Return the [x, y] coordinate for the center point of the cell that contains the specified text.  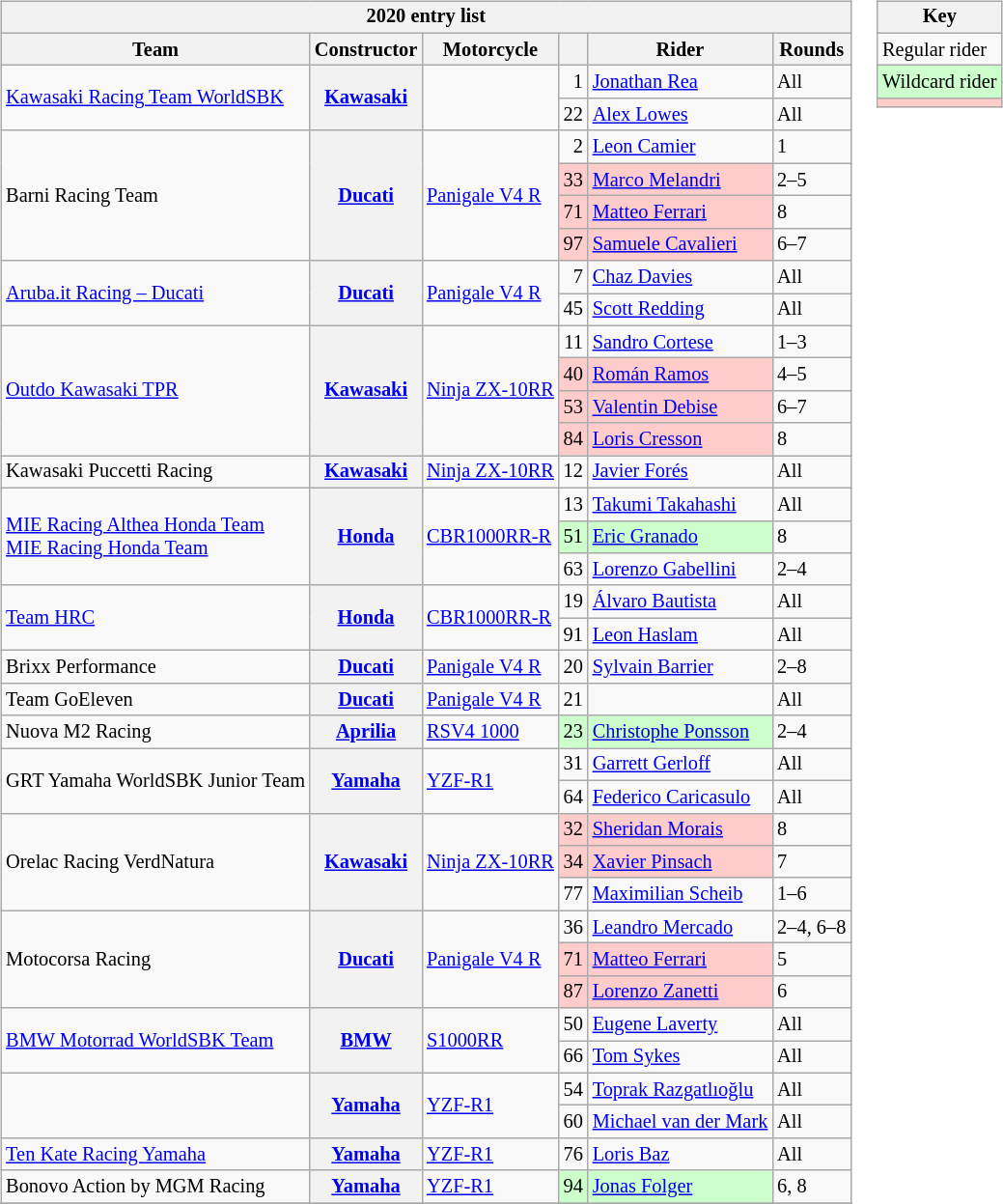
MIE Racing Althea Honda TeamMIE Racing Honda Team [155, 537]
Team HRC [155, 618]
12 [573, 472]
11 [573, 342]
22 [573, 115]
Nuova M2 Racing [155, 732]
40 [573, 375]
S1000RR [490, 1041]
Regular rider [939, 49]
Valentin Debise [680, 407]
Román Ramos [680, 375]
66 [573, 1057]
Outdo Kawasaki TPR [155, 390]
Sylvain Barrier [680, 667]
Constructor [366, 49]
19 [573, 602]
6 [811, 992]
36 [573, 927]
6, 8 [811, 1187]
Aruba.it Racing – Ducati [155, 294]
64 [573, 797]
Rider [680, 49]
13 [573, 504]
Loris Cresson [680, 439]
Alex Lowes [680, 115]
50 [573, 1024]
Ten Kate Racing Yamaha [155, 1155]
4–5 [811, 375]
97 [573, 244]
Samuele Cavalieri [680, 244]
Bonovo Action by MGM Racing [155, 1187]
Lorenzo Zanetti [680, 992]
GRT Yamaha WorldSBK Junior Team [155, 780]
Chaz Davies [680, 277]
54 [573, 1089]
21 [573, 699]
33 [573, 180]
Kawasaki Puccetti Racing [155, 472]
94 [573, 1187]
Team GoEleven [155, 699]
Wildcard rider [939, 82]
91 [573, 634]
60 [573, 1122]
Jonas Folger [680, 1187]
2–4, 6–8 [811, 927]
76 [573, 1155]
Orelac Racing VerdNatura [155, 861]
63 [573, 570]
77 [573, 894]
2020 entry list [426, 17]
Eric Granado [680, 537]
1–3 [811, 342]
Federico Caricasulo [680, 797]
Jonathan Rea [680, 82]
Garrett Gerloff [680, 765]
31 [573, 765]
Toprak Razgatlıoğlu [680, 1089]
34 [573, 862]
Leon Haslam [680, 634]
Álvaro Bautista [680, 602]
32 [573, 829]
Takumi Takahashi [680, 504]
Marco Melandri [680, 180]
Brixx Performance [155, 667]
Key [939, 17]
5 [811, 960]
Eugene Laverty [680, 1024]
2 [573, 147]
BMW Motorrad WorldSBK Team [155, 1041]
RSV4 1000 [490, 732]
Leon Camier [680, 147]
Lorenzo Gabellini [680, 570]
Kawasaki Racing Team WorldSBK [155, 98]
Maximilian Scheib [680, 894]
BMW [366, 1041]
Loris Baz [680, 1155]
2–8 [811, 667]
Scott Redding [680, 310]
Christophe Ponsson [680, 732]
Xavier Pinsach [680, 862]
84 [573, 439]
23 [573, 732]
Sandro Cortese [680, 342]
Aprilia [366, 732]
Leandro Mercado [680, 927]
Tom Sykes [680, 1057]
Motorcycle [490, 49]
Barni Racing Team [155, 195]
Motocorsa Racing [155, 960]
Javier Forés [680, 472]
53 [573, 407]
Sheridan Morais [680, 829]
Michael van der Mark [680, 1122]
45 [573, 310]
Team [155, 49]
87 [573, 992]
1–6 [811, 894]
Rounds [811, 49]
20 [573, 667]
51 [573, 537]
2–5 [811, 180]
